Return [X, Y] of the center of cell containing provided text 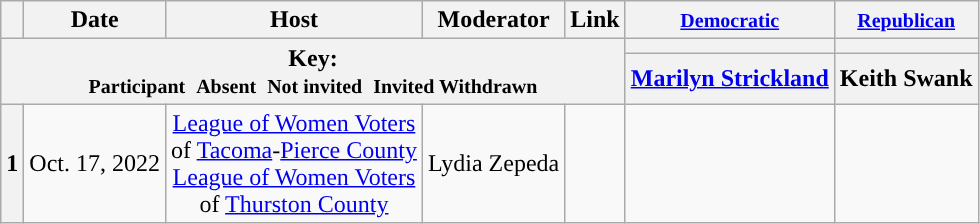
Oct. 17, 2022 [95, 164]
Marilyn Strickland [730, 78]
Republican [906, 20]
Date [95, 20]
Keith Swank [906, 78]
Democratic [730, 20]
Host [294, 20]
Moderator [493, 20]
League of Women Votersof Tacoma-Pierce CountyLeague of Women Votersof Thurston County [294, 164]
Link [595, 20]
Lydia Zepeda [493, 164]
Key: Participant Absent Not invited Invited Withdrawn [313, 72]
1 [12, 164]
